Output the (X, Y) coordinate of the center of the cell containing the given text.  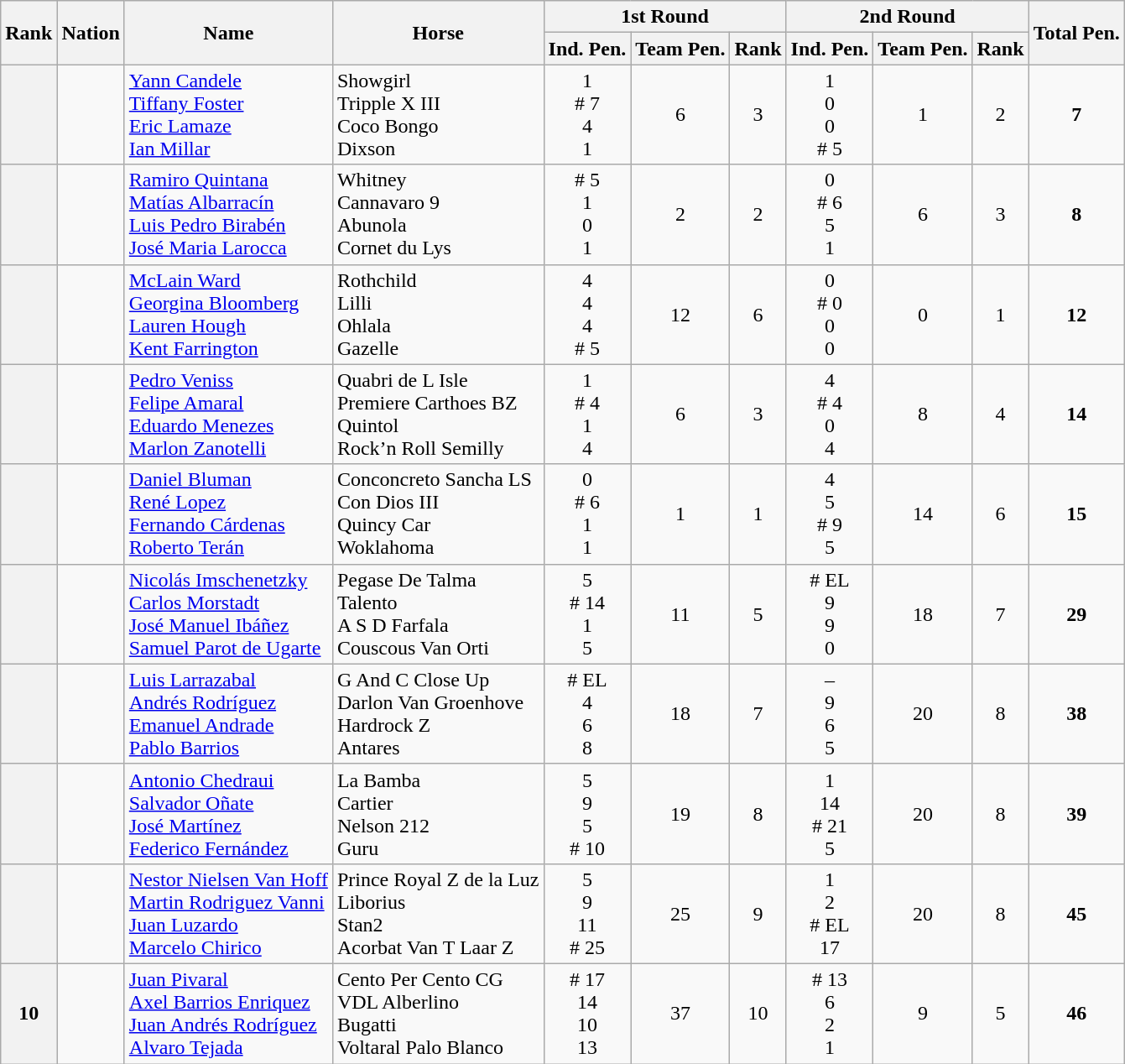
45 (1076, 913)
G And C Close UpDarlon Van GroenhoveHardrock ZAntares (438, 713)
Horse (438, 33)
Nicolás ImschenetzkyCarlos MorstadtJosé Manuel IbáñezSamuel Parot de Ugarte (228, 614)
595# 10 (587, 814)
29 (1076, 614)
La BambaCartierNelson 212Guru (438, 814)
4 (1000, 415)
Total Pen. (1076, 33)
RothchildLilliOhlalaGazelle (438, 314)
Cento Per Cento CGVDL AlberlinoBugattiVoltaral Palo Blanco (438, 1014)
25 (680, 913)
Nestor Nielsen Van HoffMartin Rodriguez VanniJuan LuzardoMarcelo Chirico (228, 913)
2nd Round (908, 17)
100 # 5 (830, 114)
ShowgirlTripple X IIICoco BongoDixson (438, 114)
0# 611 (587, 514)
1st Round (664, 17)
Prince Royal Z de la LuzLiboriusStan2Acorbat Van T Laar Z (438, 913)
46 (1076, 1014)
Yann CandeleTiffany FosterEric LamazeIan Millar (228, 114)
15 (1076, 514)
Nation (91, 33)
4# 40 4 (830, 415)
Conconcreto Sancha LSCon Dios III Quincy CarWoklahoma (438, 514)
Antonio ChedrauiSalvador OñateJosé MartínezFederico Fernández (228, 814)
McLain WardGeorgina BloombergLauren HoughKent Farrington (228, 314)
Ramiro QuintanaMatías AlbarracínLuis Pedro BirabénJosé Maria Larocca (228, 215)
Name (228, 33)
# 5101 (587, 215)
37 (680, 1014)
Pegase De TalmaTalentoA S D FarfalaCouscous Van Orti (438, 614)
5911# 25 (587, 913)
Luis LarrazabalAndrés RodríguezEmanuel AndradePablo Barrios (228, 713)
Quabri de L IslePremiere Carthoes BZ QuintolRock’n Roll Semilly (438, 415)
# EL990 (830, 614)
19 (680, 814)
WhitneyCannavaro 9AbunolaCornet du Lys (438, 215)
Pedro VenissFelipe AmaralEduardo MenezesMarlon Zanotelli (228, 415)
1# 414 (587, 415)
0# 65 1 (830, 215)
45# 9 5 (830, 514)
1 14# 215 (830, 814)
# EL468 (587, 713)
1# 741 (587, 114)
444# 5 (587, 314)
11 (680, 614)
39 (1076, 814)
– 965 (830, 713)
# 13 621 (830, 1014)
Daniel BlumanRené LopezFernando CárdenasRoberto Terán (228, 514)
1 2# EL17 (830, 913)
38 (1076, 713)
0# 00 0 (830, 314)
Juan PivaralAxel Barrios EnriquezJuan Andrés RodríguezAlvaro Tejada (228, 1014)
5# 1415 (587, 614)
0 (923, 314)
# 17141013 (587, 1014)
